Provide the [x, y] coordinate of the cell's center where the given text is located.  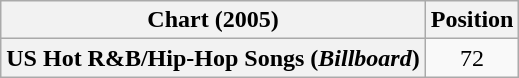
Chart (2005) [213, 20]
Position [472, 20]
US Hot R&B/Hip-Hop Songs (Billboard) [213, 58]
72 [472, 58]
